Return (X, Y) of the center of cell containing provided text 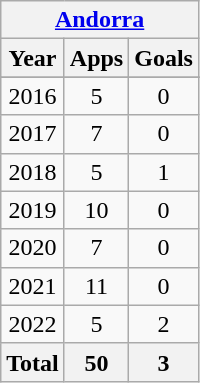
Andorra (100, 20)
2020 (33, 248)
Total (33, 362)
3 (164, 362)
2017 (33, 134)
2 (164, 324)
Year (33, 58)
2019 (33, 210)
2016 (33, 96)
Apps (96, 58)
2022 (33, 324)
1 (164, 172)
50 (96, 362)
10 (96, 210)
Goals (164, 58)
2018 (33, 172)
11 (96, 286)
2021 (33, 286)
